Return [X, Y] of the center of cell containing provided text 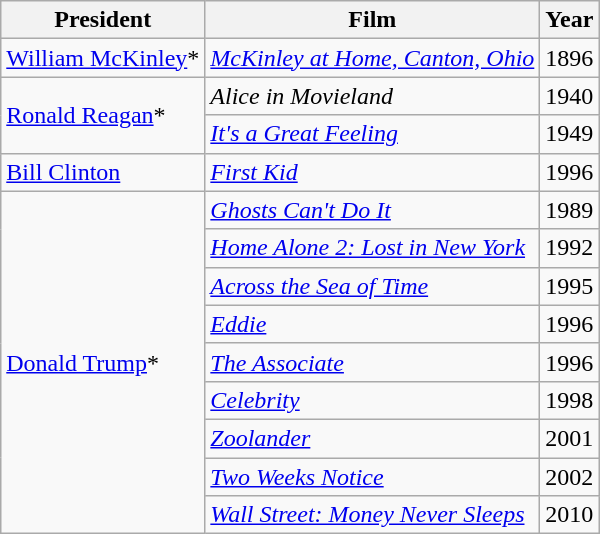
1989 [570, 210]
Celebrity [372, 400]
The Associate [372, 362]
First Kid [372, 172]
2010 [570, 515]
Two Weeks Notice [372, 477]
1896 [570, 58]
It's a Great Feeling [372, 134]
Wall Street: Money Never Sleeps [372, 515]
Home Alone 2: Lost in New York [372, 248]
Zoolander [372, 438]
2002 [570, 477]
McKinley at Home, Canton, Ohio [372, 58]
Donald Trump* [103, 362]
1998 [570, 400]
2001 [570, 438]
Eddie [372, 324]
1995 [570, 286]
Year [570, 20]
William McKinley* [103, 58]
1949 [570, 134]
Film [372, 20]
Across the Sea of Time [372, 286]
President [103, 20]
Ronald Reagan* [103, 115]
1940 [570, 96]
Ghosts Can't Do It [372, 210]
1992 [570, 248]
Alice in Movieland [372, 96]
Bill Clinton [103, 172]
